Return the (X, Y) coordinate for the center point of the cell that contains the specified text.  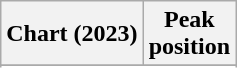
Peakposition (189, 34)
Chart (2023) (72, 34)
